Identify which cell holds the provided text, then report its (X, Y) central coordinate. 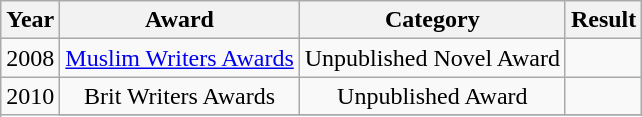
Result (603, 20)
Year (30, 20)
Unpublished Novel Award (432, 58)
Brit Writers Awards (180, 96)
Unpublished Award (432, 96)
Category (432, 20)
2010 (30, 96)
2008 (30, 58)
Award (180, 20)
Muslim Writers Awards (180, 58)
